Determine the (X, Y) coordinate at the center of the cell enclosing the given text.  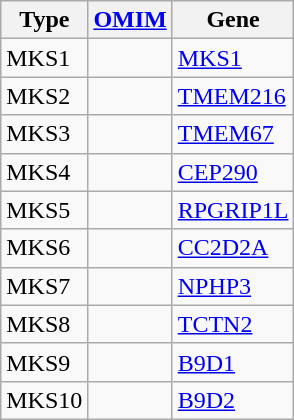
CEP290 (233, 172)
RPGRIP1L (233, 210)
MKS2 (44, 96)
OMIM (130, 20)
B9D2 (233, 400)
CC2D2A (233, 248)
Gene (233, 20)
MKS10 (44, 400)
MKS6 (44, 248)
B9D1 (233, 362)
MKS4 (44, 172)
MKS8 (44, 324)
TMEM216 (233, 96)
TCTN2 (233, 324)
NPHP3 (233, 286)
MKS7 (44, 286)
MKS5 (44, 210)
TMEM67 (233, 134)
MKS9 (44, 362)
Type (44, 20)
MKS3 (44, 134)
